Scan for the cell matching the given text and deliver its (x, y) coordinate at center. 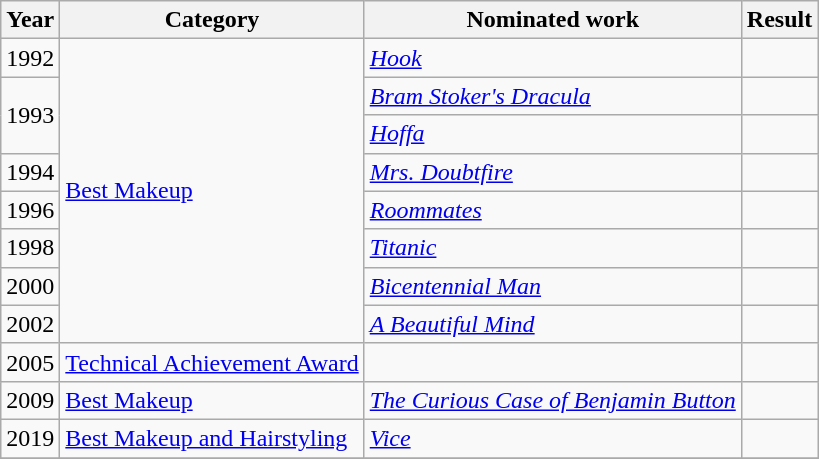
Titanic (552, 248)
Technical Achievement Award (212, 362)
Nominated work (552, 20)
Result (779, 20)
1996 (30, 210)
1994 (30, 172)
Best Makeup and Hairstyling (212, 438)
Bicentennial Man (552, 286)
Bram Stoker's Dracula (552, 96)
1998 (30, 248)
The Curious Case of Benjamin Button (552, 400)
2005 (30, 362)
Hoffa (552, 134)
Category (212, 20)
2002 (30, 324)
A Beautiful Mind (552, 324)
2019 (30, 438)
1992 (30, 58)
Year (30, 20)
Hook (552, 58)
2000 (30, 286)
Roommates (552, 210)
2009 (30, 400)
Vice (552, 438)
Mrs. Doubtfire (552, 172)
1993 (30, 115)
